Determine the (X, Y) coordinate at the center of the cell enclosing the given text.  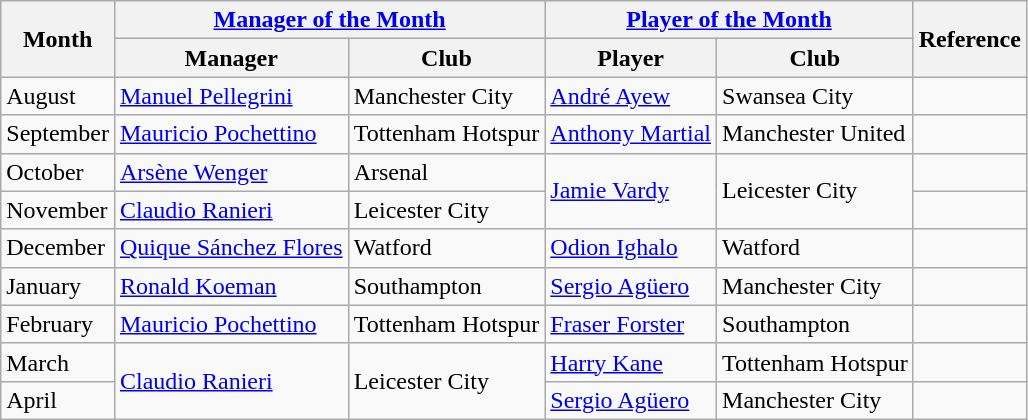
André Ayew (631, 96)
October (58, 172)
Swansea City (816, 96)
Player of the Month (729, 20)
Manuel Pellegrini (231, 96)
Jamie Vardy (631, 191)
Manager of the Month (329, 20)
Anthony Martial (631, 134)
Quique Sánchez Flores (231, 248)
Harry Kane (631, 362)
November (58, 210)
Month (58, 39)
January (58, 286)
Arsène Wenger (231, 172)
Manchester United (816, 134)
Arsenal (446, 172)
February (58, 324)
December (58, 248)
Manager (231, 58)
August (58, 96)
September (58, 134)
March (58, 362)
Reference (970, 39)
Odion Ighalo (631, 248)
April (58, 400)
Fraser Forster (631, 324)
Ronald Koeman (231, 286)
Player (631, 58)
